Output the [X, Y] coordinate of the center of the cell containing the given text.  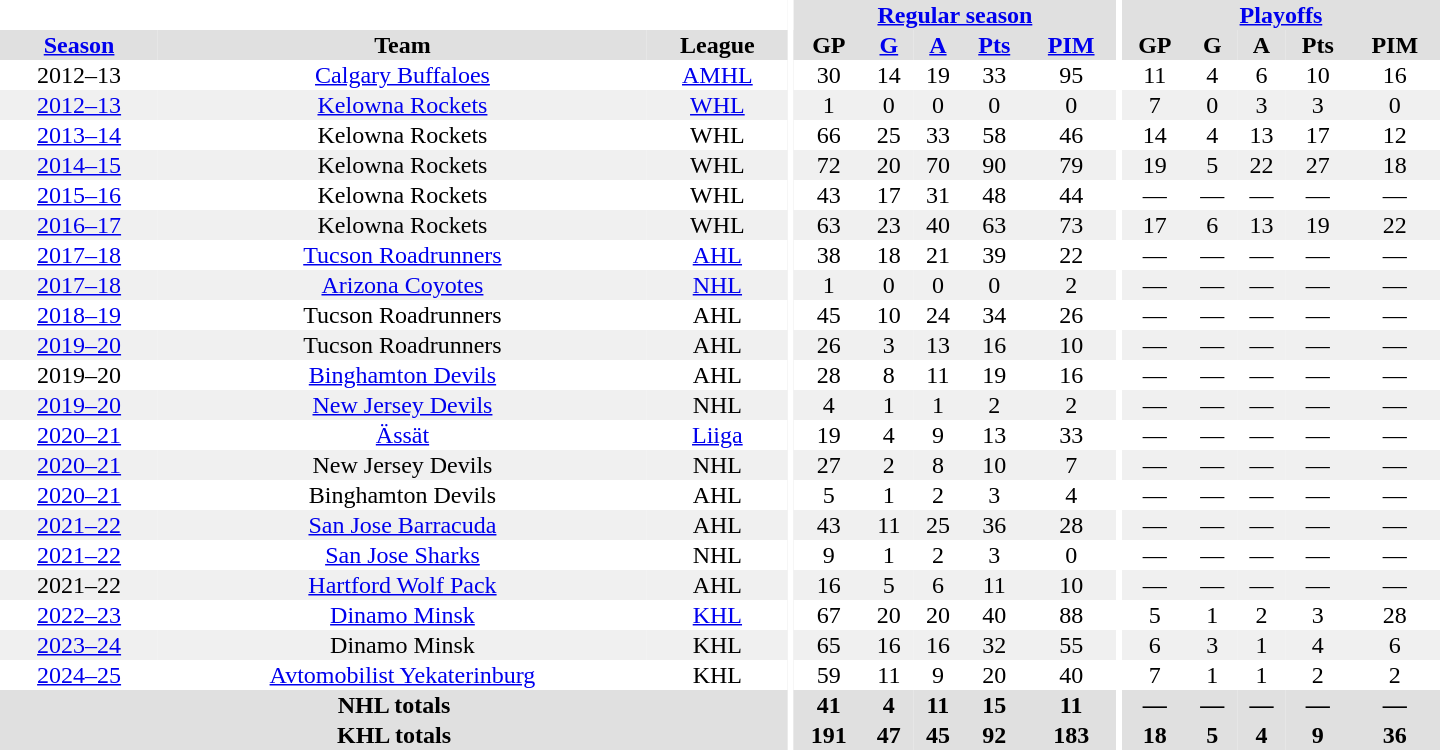
39 [994, 255]
NHL totals [394, 705]
32 [994, 645]
90 [994, 165]
Calgary Buffaloes [402, 75]
2014–15 [79, 165]
66 [828, 135]
12 [1395, 135]
44 [1071, 195]
48 [994, 195]
League [718, 45]
Arizona Coyotes [402, 285]
34 [994, 315]
31 [938, 195]
2023–24 [79, 645]
59 [828, 675]
92 [994, 735]
Hartford Wolf Pack [402, 585]
72 [828, 165]
San Jose Sharks [402, 555]
AMHL [718, 75]
191 [828, 735]
67 [828, 615]
70 [938, 165]
30 [828, 75]
24 [938, 315]
San Jose Barracuda [402, 525]
73 [1071, 225]
2016–17 [79, 225]
2018–19 [79, 315]
79 [1071, 165]
55 [1071, 645]
65 [828, 645]
58 [994, 135]
2013–14 [79, 135]
KHL totals [394, 735]
183 [1071, 735]
88 [1071, 615]
2022–23 [79, 615]
Liiga [718, 435]
47 [888, 735]
46 [1071, 135]
38 [828, 255]
2015–16 [79, 195]
Regular season [954, 15]
Avtomobilist Yekaterinburg [402, 675]
95 [1071, 75]
21 [938, 255]
Season [79, 45]
Playoffs [1281, 15]
Ässät [402, 435]
15 [994, 705]
2024–25 [79, 675]
Team [402, 45]
41 [828, 705]
23 [888, 225]
